Identify which cell holds the provided text, then report its (X, Y) central coordinate. 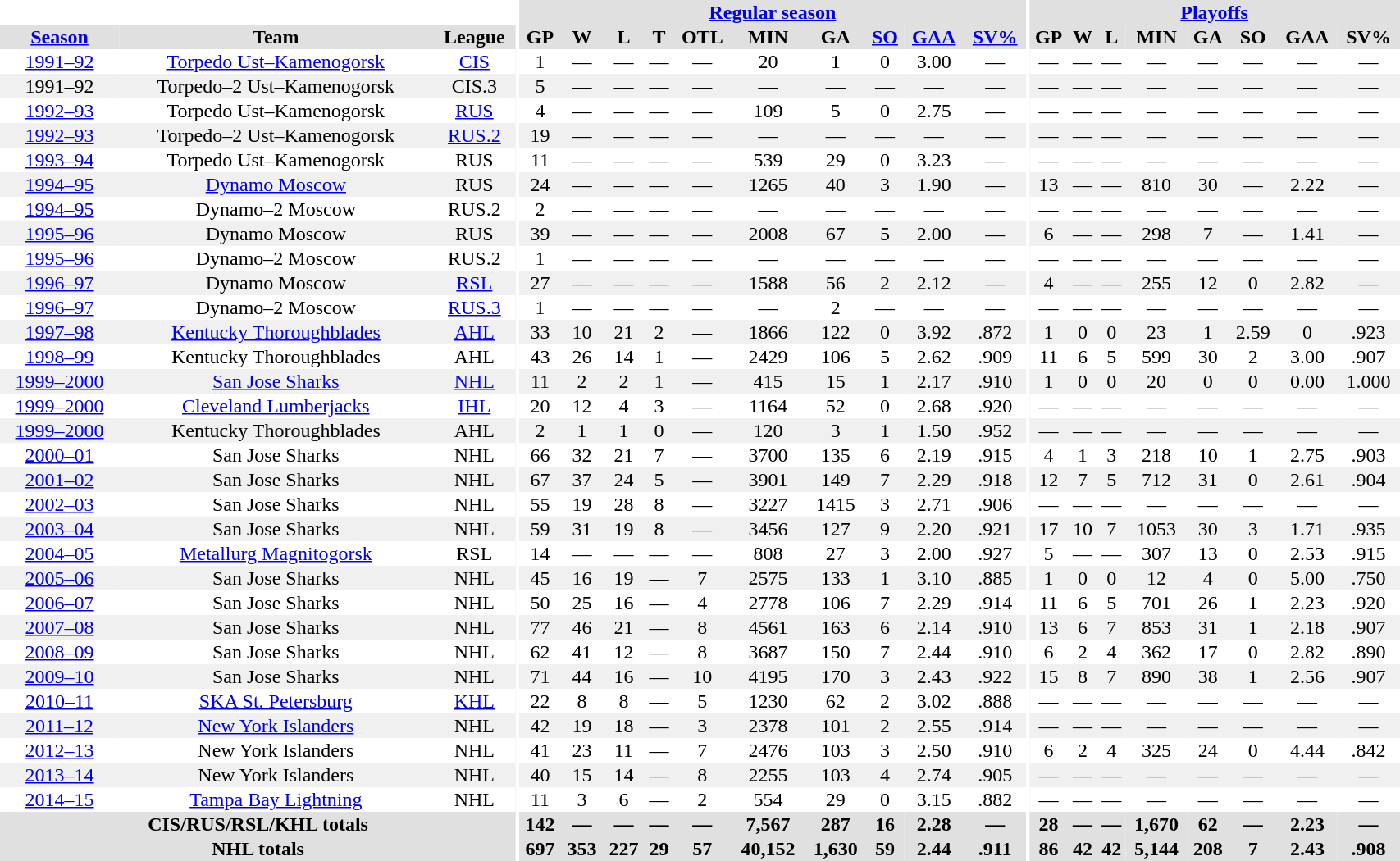
25 (582, 603)
2575 (768, 578)
43 (540, 357)
599 (1156, 357)
2.22 (1307, 184)
.911 (994, 849)
362 (1156, 652)
Regular season (773, 12)
2004–05 (59, 553)
.927 (994, 553)
2007–08 (59, 627)
149 (837, 480)
2778 (768, 603)
.918 (994, 480)
77 (540, 627)
IHL (475, 406)
57 (702, 849)
.842 (1369, 750)
2010–11 (59, 701)
4195 (768, 676)
.905 (994, 775)
3.10 (934, 578)
325 (1156, 750)
NHL totals (258, 849)
101 (837, 726)
2.55 (934, 726)
120 (768, 430)
133 (837, 578)
.906 (994, 504)
44 (582, 676)
1993–94 (59, 160)
CIS/RUS/RSL/KHL totals (258, 824)
2006–07 (59, 603)
1866 (768, 332)
122 (837, 332)
37 (582, 480)
1053 (1156, 529)
3687 (768, 652)
810 (1156, 184)
2.68 (934, 406)
.903 (1369, 455)
2.71 (934, 504)
2.56 (1307, 676)
56 (837, 283)
CIS (475, 61)
3456 (768, 529)
2.20 (934, 529)
3.15 (934, 799)
2008 (768, 234)
415 (768, 381)
32 (582, 455)
52 (837, 406)
OTL (702, 37)
1.41 (1307, 234)
.885 (994, 578)
22 (540, 701)
Season (59, 37)
2.53 (1307, 553)
2011–12 (59, 726)
3.92 (934, 332)
2.50 (934, 750)
2.14 (934, 627)
255 (1156, 283)
2001–02 (59, 480)
4561 (768, 627)
2.12 (934, 283)
539 (768, 160)
Team (276, 37)
.923 (1369, 332)
2009–10 (59, 676)
2.61 (1307, 480)
0.00 (1307, 381)
.750 (1369, 578)
3700 (768, 455)
890 (1156, 676)
3227 (768, 504)
46 (582, 627)
1588 (768, 283)
142 (540, 824)
.909 (994, 357)
554 (768, 799)
SKA St. Petersburg (276, 701)
3.02 (934, 701)
50 (540, 603)
1415 (837, 504)
5.00 (1307, 578)
CIS.3 (475, 86)
4.44 (1307, 750)
2.19 (934, 455)
170 (837, 676)
2003–04 (59, 529)
.921 (994, 529)
1,630 (837, 849)
3901 (768, 480)
.952 (994, 430)
1.71 (1307, 529)
1998–99 (59, 357)
1997–98 (59, 332)
697 (540, 849)
Playoffs (1215, 12)
712 (1156, 480)
2014–15 (59, 799)
9 (885, 529)
808 (768, 553)
Tampa Bay Lightning (276, 799)
1.000 (1369, 381)
218 (1156, 455)
KHL (475, 701)
Cleveland Lumberjacks (276, 406)
2012–13 (59, 750)
208 (1207, 849)
.935 (1369, 529)
2013–14 (59, 775)
40,152 (768, 849)
353 (582, 849)
.888 (994, 701)
2.59 (1253, 332)
2.74 (934, 775)
7,567 (768, 824)
135 (837, 455)
1.90 (934, 184)
55 (540, 504)
71 (540, 676)
109 (768, 111)
.904 (1369, 480)
Metallurg Magnitogorsk (276, 553)
2000–01 (59, 455)
150 (837, 652)
1.50 (934, 430)
33 (540, 332)
227 (623, 849)
League (475, 37)
.908 (1369, 849)
2002–03 (59, 504)
.872 (994, 332)
18 (623, 726)
3.23 (934, 160)
163 (837, 627)
298 (1156, 234)
2008–09 (59, 652)
.922 (994, 676)
.890 (1369, 652)
2.62 (934, 357)
1,670 (1156, 824)
2378 (768, 726)
2429 (768, 357)
T (659, 37)
1265 (768, 184)
2005–06 (59, 578)
2.18 (1307, 627)
307 (1156, 553)
1230 (768, 701)
2.17 (934, 381)
.882 (994, 799)
2.28 (934, 824)
701 (1156, 603)
39 (540, 234)
2255 (768, 775)
2476 (768, 750)
5,144 (1156, 849)
287 (837, 824)
RUS.3 (475, 307)
1164 (768, 406)
127 (837, 529)
66 (540, 455)
853 (1156, 627)
45 (540, 578)
38 (1207, 676)
86 (1048, 849)
